For the text-containing cell, return its midpoint in (X, Y) coordinate format. 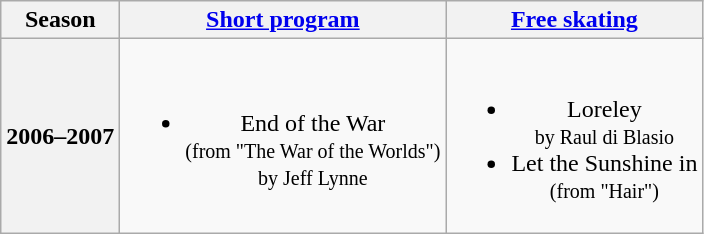
Season (60, 20)
2006–2007 (60, 136)
Short program (283, 20)
Loreley by Raul di Blasio Let the Sunshine in (from "Hair") (574, 136)
Free skating (574, 20)
End of the War (from "The War of the Worlds") by Jeff Lynne (283, 136)
